Provide the (X, Y) coordinate of the cell's center where the given text is located.  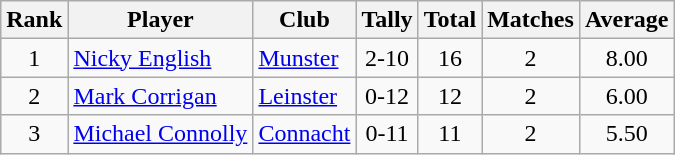
Tally (387, 20)
Michael Connolly (160, 134)
Total (450, 20)
6.00 (626, 96)
11 (450, 134)
0-12 (387, 96)
Connacht (304, 134)
Average (626, 20)
Matches (531, 20)
Munster (304, 58)
Nicky English (160, 58)
0-11 (387, 134)
Player (160, 20)
3 (34, 134)
12 (450, 96)
2-10 (387, 58)
8.00 (626, 58)
5.50 (626, 134)
Leinster (304, 96)
1 (34, 58)
Rank (34, 20)
Club (304, 20)
16 (450, 58)
Mark Corrigan (160, 96)
